Find where the given text appears and provide that cell's center as [x, y] coordinate. 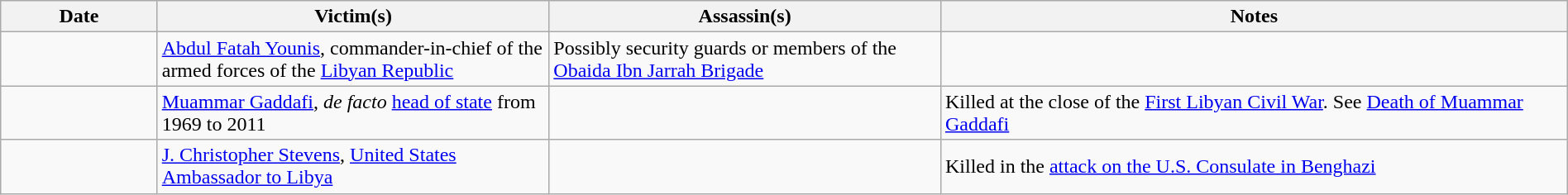
Killed in the attack on the U.S. Consulate in Benghazi [1254, 167]
Date [79, 17]
J. Christopher Stevens, United States Ambassador to Libya [353, 167]
Victim(s) [353, 17]
Notes [1254, 17]
Possibly security guards or members of the Obaida Ibn Jarrah Brigade [745, 59]
Assassin(s) [745, 17]
Muammar Gaddafi, de facto head of state from 1969 to 2011 [353, 112]
Abdul Fatah Younis, commander-in-chief of the armed forces of the Libyan Republic [353, 59]
Killed at the close of the First Libyan Civil War. See Death of Muammar Gaddafi [1254, 112]
